For the text-containing cell, return its midpoint in (X, Y) coordinate format. 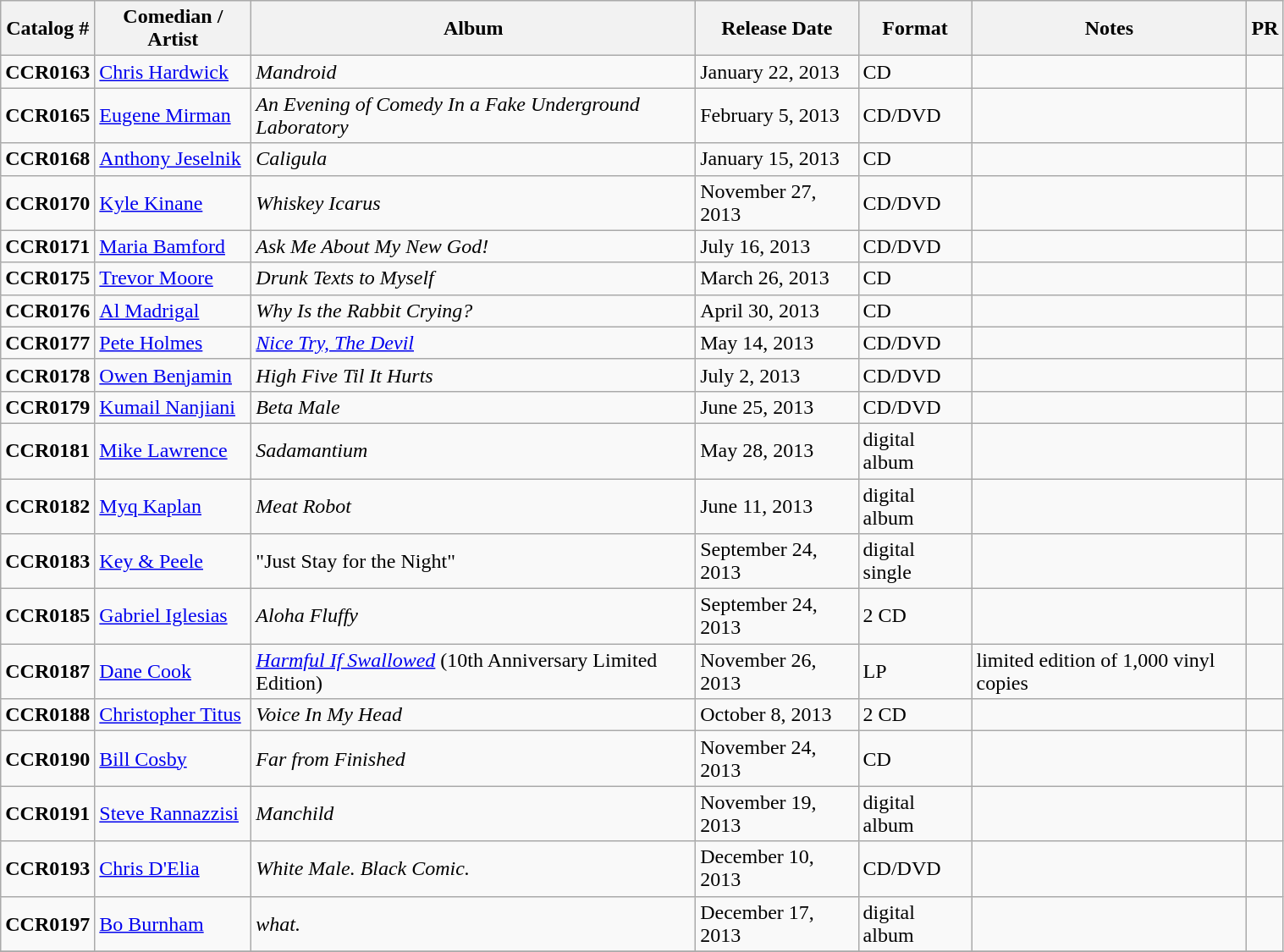
Manchild (474, 814)
Sadamantium (474, 450)
CCR0175 (47, 278)
CCR0178 (47, 375)
CCR0182 (47, 506)
An Evening of Comedy In a Fake Underground Laboratory (474, 115)
January 15, 2013 (777, 159)
Christopher Titus (173, 715)
November 26, 2013 (777, 672)
LP (915, 672)
Pete Holmes (173, 343)
Whiskey Icarus (474, 203)
High Five Til It Hurts (474, 375)
CCR0168 (47, 159)
"Just Stay for the Night" (474, 562)
May 14, 2013 (777, 343)
March 26, 2013 (777, 278)
CCR0171 (47, 246)
Aloha Fluffy (474, 616)
Myq Kaplan (173, 506)
CCR0176 (47, 311)
Drunk Texts to Myself (474, 278)
Chris Hardwick (173, 72)
Key & Peele (173, 562)
CCR0197 (47, 924)
December 17, 2013 (777, 924)
November 24, 2013 (777, 758)
Trevor Moore (173, 278)
CCR0183 (47, 562)
CCR0179 (47, 407)
Eugene Mirman (173, 115)
May 28, 2013 (777, 450)
Album (474, 29)
February 5, 2013 (777, 115)
Bo Burnham (173, 924)
what. (474, 924)
October 8, 2013 (777, 715)
CCR0170 (47, 203)
Steve Rannazzisi (173, 814)
January 22, 2013 (777, 72)
PR (1265, 29)
Far from Finished (474, 758)
limited edition of 1,000 vinyl copies (1109, 672)
July 2, 2013 (777, 375)
November 27, 2013 (777, 203)
Voice In My Head (474, 715)
Anthony Jeselnik (173, 159)
Owen Benjamin (173, 375)
CCR0177 (47, 343)
Beta Male (474, 407)
Dane Cook (173, 672)
Al Madrigal (173, 311)
CCR0163 (47, 72)
CCR0187 (47, 672)
Ask Me About My New God! (474, 246)
Comedian / Artist (173, 29)
November 19, 2013 (777, 814)
Release Date (777, 29)
Gabriel Iglesias (173, 616)
CCR0165 (47, 115)
Kumail Nanjiani (173, 407)
CCR0185 (47, 616)
CCR0190 (47, 758)
Mike Lawrence (173, 450)
Caligula (474, 159)
CCR0191 (47, 814)
Kyle Kinane (173, 203)
Meat Robot (474, 506)
April 30, 2013 (777, 311)
Mandroid (474, 72)
June 11, 2013 (777, 506)
Bill Cosby (173, 758)
CCR0193 (47, 868)
White Male. Black Comic. (474, 868)
CCR0181 (47, 450)
Maria Bamford (173, 246)
July 16, 2013 (777, 246)
Format (915, 29)
Chris D'Elia (173, 868)
December 10, 2013 (777, 868)
digital single (915, 562)
Nice Try, The Devil (474, 343)
June 25, 2013 (777, 407)
Catalog # (47, 29)
CCR0188 (47, 715)
Why Is the Rabbit Crying? (474, 311)
Harmful If Swallowed (10th Anniversary Limited Edition) (474, 672)
Notes (1109, 29)
